Output the [X, Y] coordinate of the center of the cell containing the given text.  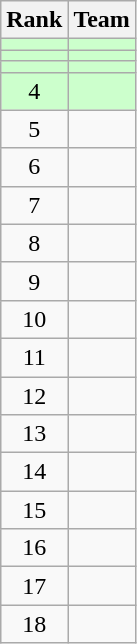
7 [34, 205]
4 [34, 91]
18 [34, 624]
Rank [34, 20]
17 [34, 586]
11 [34, 357]
12 [34, 395]
16 [34, 548]
9 [34, 281]
10 [34, 319]
5 [34, 129]
6 [34, 167]
15 [34, 510]
Team [102, 20]
13 [34, 434]
8 [34, 243]
14 [34, 472]
